Extract the (X, Y) coordinate from the center of the cell holding the provided text.  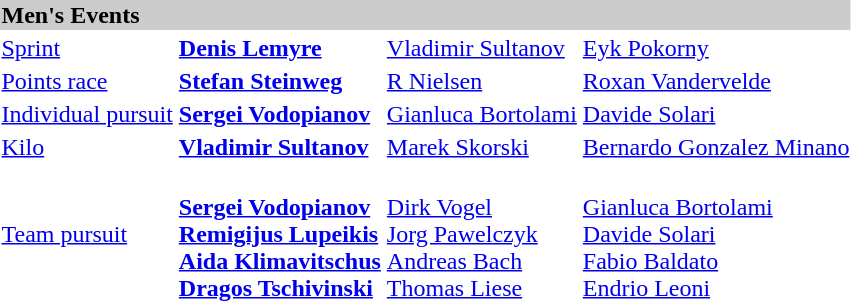
Gianluca Bortolami (482, 114)
Bernardo Gonzalez Minano (716, 147)
Sergei Vodopianov (280, 114)
Denis Lemyre (280, 48)
Kilo (87, 147)
Roxan Vandervelde (716, 81)
Marek Skorski (482, 147)
Davide Solari (716, 114)
Stefan Steinweg (280, 81)
Men's Events (426, 15)
R Nielsen (482, 81)
Sprint (87, 48)
Points race (87, 81)
Eyk Pokorny (716, 48)
Individual pursuit (87, 114)
